Return the (x, y) coordinate for the center point of the cell that contains the specified text.  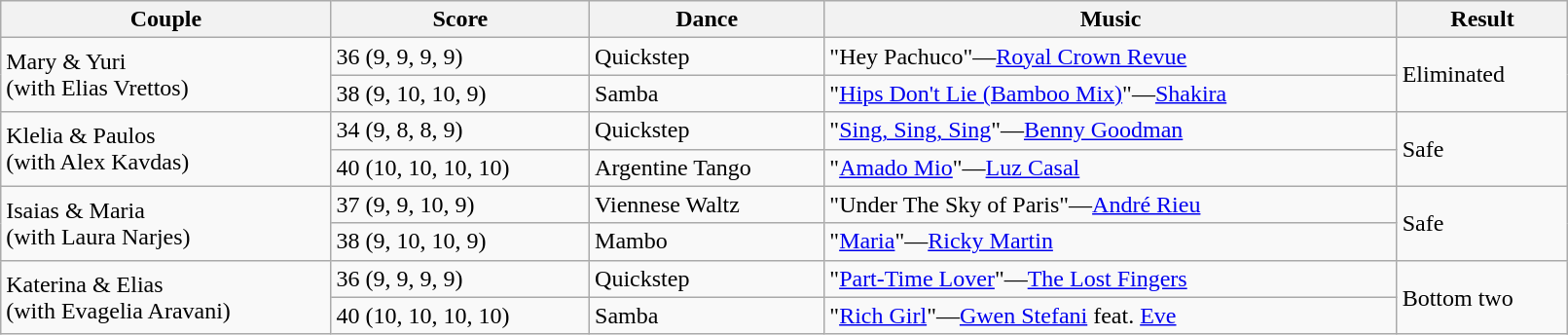
Mary & Yuri(with Elias Vrettos) (165, 75)
Argentine Tango (707, 167)
"Hey Pachuco"—Royal Crown Revue (1111, 56)
Katerina & Elias(with Evagelia Aravani) (165, 297)
37 (9, 9, 10, 9) (459, 205)
Result (1482, 19)
Klelia & Paulos(with Alex Kavdas) (165, 149)
"Sing, Sing, Sing"—Benny Goodman (1111, 130)
Bottom two (1482, 297)
34 (9, 8, 8, 9) (459, 130)
Isaias & Maria(with Laura Narjes) (165, 223)
"Rich Girl"—Gwen Stefani feat. Eve (1111, 316)
Mambo (707, 242)
"Maria"—Ricky Martin (1111, 242)
"Under The Sky of Paris"—André Rieu (1111, 205)
Viennese Waltz (707, 205)
"Part-Time Lover"—The Lost Fingers (1111, 279)
Dance (707, 19)
Music (1111, 19)
"Amado Mio"—Luz Casal (1111, 167)
Score (459, 19)
"Hips Don't Lie (Bamboo Mix)"—Shakira (1111, 93)
Eliminated (1482, 75)
Couple (165, 19)
